Extract the (X, Y) coordinate from the center of the cell holding the provided text.  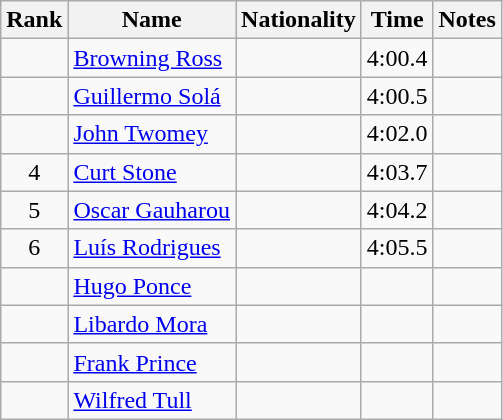
Luís Rodrigues (152, 248)
Oscar Gauharou (152, 210)
4 (34, 172)
Guillermo Solá (152, 96)
Notes (467, 20)
4:03.7 (397, 172)
4:00.4 (397, 58)
4:02.0 (397, 134)
Nationality (299, 20)
Frank Prince (152, 362)
4:04.2 (397, 210)
Curt Stone (152, 172)
Hugo Ponce (152, 286)
4:00.5 (397, 96)
Name (152, 20)
6 (34, 248)
Time (397, 20)
Wilfred Tull (152, 400)
John Twomey (152, 134)
5 (34, 210)
Libardo Mora (152, 324)
Browning Ross (152, 58)
Rank (34, 20)
4:05.5 (397, 248)
